Capture the cell that displays the provided text and extract its [x, y] central coordinate. 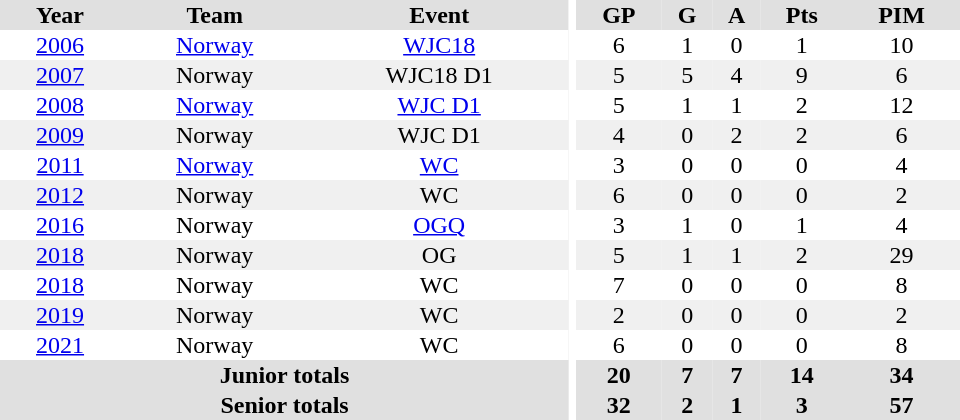
2021 [60, 345]
PIM [902, 15]
A [737, 15]
2009 [60, 135]
29 [902, 255]
OG [439, 255]
12 [902, 105]
2006 [60, 45]
34 [902, 375]
Pts [802, 15]
G [688, 15]
GP [619, 15]
2011 [60, 165]
2016 [60, 225]
2012 [60, 195]
57 [902, 405]
Senior totals [284, 405]
20 [619, 375]
WJC18 D1 [439, 75]
14 [802, 375]
Event [439, 15]
Junior totals [284, 375]
Team [214, 15]
Year [60, 15]
OGQ [439, 225]
WJC18 [439, 45]
10 [902, 45]
2019 [60, 315]
2007 [60, 75]
32 [619, 405]
9 [802, 75]
2008 [60, 105]
